For the text-containing cell, return its midpoint in [x, y] coordinate format. 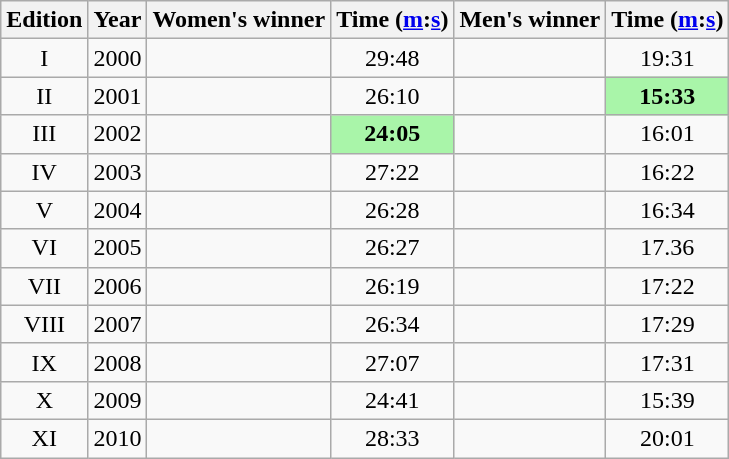
26:10 [392, 96]
Year [118, 20]
VII [44, 286]
26:28 [392, 210]
IV [44, 172]
20:01 [668, 438]
27:07 [392, 362]
15:39 [668, 400]
Women's winner [239, 20]
29:48 [392, 58]
II [44, 96]
17:29 [668, 324]
2000 [118, 58]
2005 [118, 248]
Men's winner [530, 20]
2004 [118, 210]
28:33 [392, 438]
V [44, 210]
27:22 [392, 172]
26:34 [392, 324]
III [44, 134]
XI [44, 438]
19:31 [668, 58]
16:22 [668, 172]
2010 [118, 438]
2001 [118, 96]
I [44, 58]
2007 [118, 324]
26:27 [392, 248]
Edition [44, 20]
26:19 [392, 286]
2009 [118, 400]
2006 [118, 286]
2002 [118, 134]
15:33 [668, 96]
17.36 [668, 248]
VI [44, 248]
2008 [118, 362]
16:34 [668, 210]
2003 [118, 172]
X [44, 400]
24:05 [392, 134]
16:01 [668, 134]
17:22 [668, 286]
VIII [44, 324]
17:31 [668, 362]
IX [44, 362]
24:41 [392, 400]
